Return the (x, y) coordinate for the center point of the cell that contains the specified text.  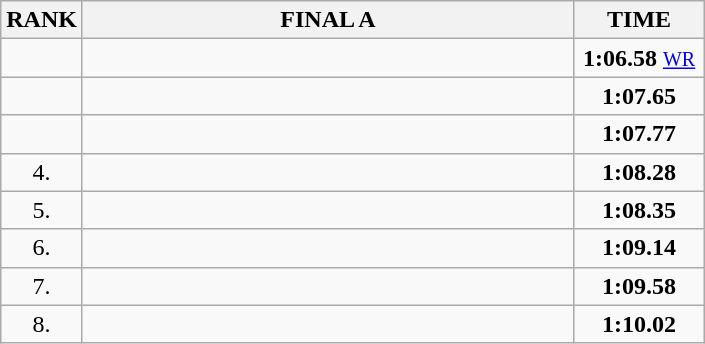
4. (42, 172)
1:06.58 WR (640, 58)
1:10.02 (640, 324)
RANK (42, 20)
6. (42, 248)
1:08.35 (640, 210)
TIME (640, 20)
1:09.58 (640, 286)
1:08.28 (640, 172)
1:09.14 (640, 248)
1:07.77 (640, 134)
8. (42, 324)
1:07.65 (640, 96)
FINAL A (328, 20)
5. (42, 210)
7. (42, 286)
